For the text-containing cell, return its midpoint in (x, y) coordinate format. 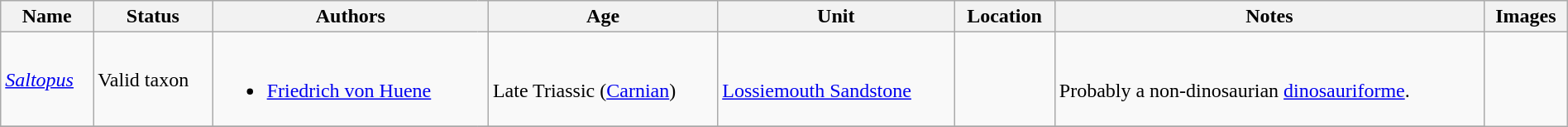
Late Triassic (Carnian) (602, 80)
Friedrich von Huene (346, 80)
Status (153, 17)
Saltopus (47, 80)
Probably a non-dinosaurian dinosauriforme. (1269, 80)
Images (1525, 17)
Notes (1269, 17)
Unit (836, 17)
Name (47, 17)
Valid taxon (153, 80)
Authors (351, 17)
Age (602, 17)
Location (1004, 17)
Lossiemouth Sandstone (836, 80)
